Scan for the cell matching the given text and deliver its (X, Y) coordinate at center. 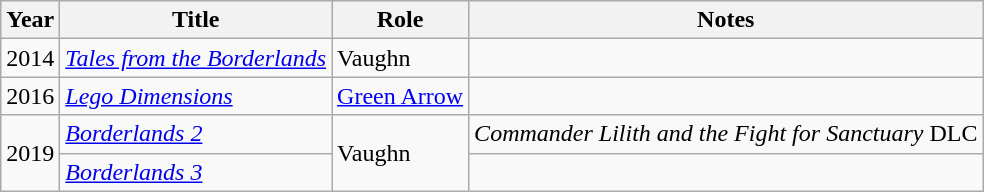
2016 (30, 96)
Lego Dimensions (196, 96)
Year (30, 20)
2019 (30, 153)
Borderlands 3 (196, 172)
2014 (30, 58)
Commander Lilith and the Fight for Sanctuary DLC (726, 134)
Role (400, 20)
Borderlands 2 (196, 134)
Notes (726, 20)
Title (196, 20)
Tales from the Borderlands (196, 58)
Green Arrow (400, 96)
